Determine the (X, Y) coordinate at the center of the cell enclosing the given text.  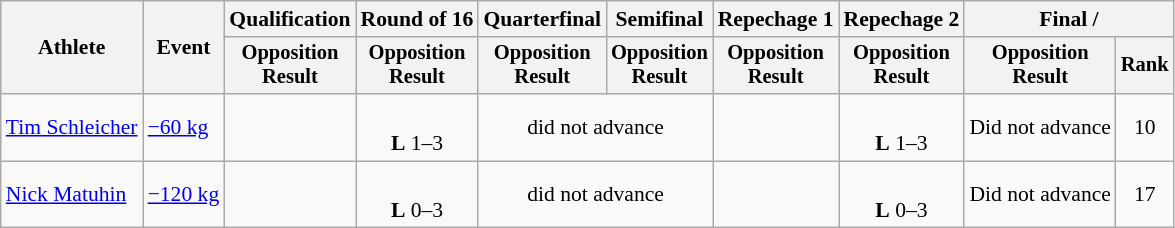
Final / (1068, 19)
Round of 16 (418, 19)
Repechage 2 (901, 19)
Event (184, 48)
Semifinal (660, 19)
17 (1145, 194)
10 (1145, 128)
−60 kg (184, 128)
Rank (1145, 66)
Quarterfinal (542, 19)
Athlete (72, 48)
Qualification (290, 19)
Repechage 1 (776, 19)
Nick Matuhin (72, 194)
Tim Schleicher (72, 128)
−120 kg (184, 194)
